Search for the cell housing the specified text and yield its [x, y] center coordinate. 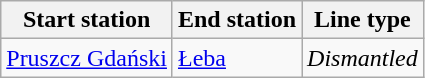
Dismantled [363, 58]
Łeba [236, 58]
Start station [87, 20]
Line type [363, 20]
Pruszcz Gdański [87, 58]
End station [236, 20]
